Find where the given text appears and provide that cell's center as [x, y] coordinate. 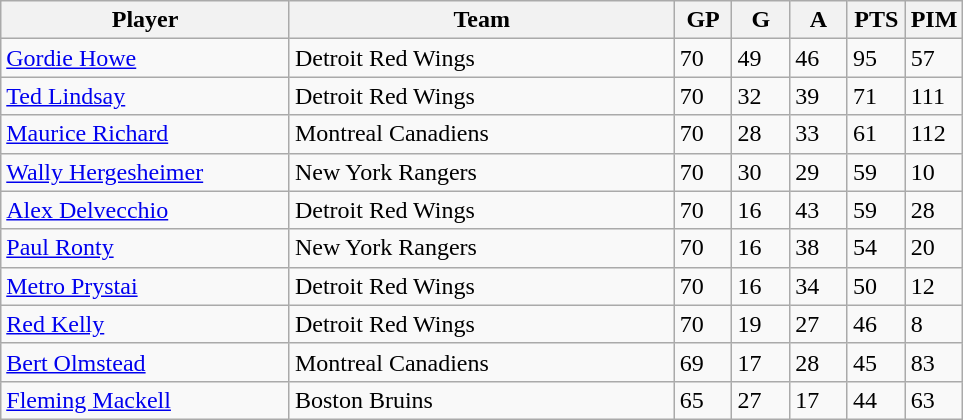
Team [482, 20]
95 [876, 58]
39 [819, 96]
G [761, 20]
Alex Delvecchio [146, 210]
29 [819, 172]
38 [819, 248]
32 [761, 96]
Wally Hergesheimer [146, 172]
Fleming Mackell [146, 400]
PIM [934, 20]
Bert Olmstead [146, 362]
45 [876, 362]
54 [876, 248]
PTS [876, 20]
112 [934, 134]
12 [934, 286]
49 [761, 58]
44 [876, 400]
83 [934, 362]
Gordie Howe [146, 58]
Red Kelly [146, 324]
A [819, 20]
Player [146, 20]
111 [934, 96]
Metro Prystai [146, 286]
Paul Ronty [146, 248]
69 [703, 362]
19 [761, 324]
GP [703, 20]
63 [934, 400]
Boston Bruins [482, 400]
10 [934, 172]
61 [876, 134]
20 [934, 248]
33 [819, 134]
57 [934, 58]
Maurice Richard [146, 134]
71 [876, 96]
8 [934, 324]
65 [703, 400]
34 [819, 286]
50 [876, 286]
43 [819, 210]
Ted Lindsay [146, 96]
30 [761, 172]
